Capture the cell that displays the provided text and extract its (X, Y) central coordinate. 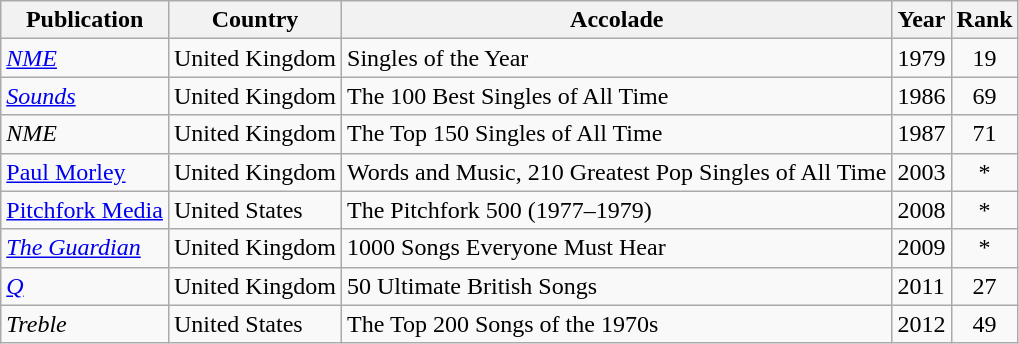
2011 (922, 286)
1979 (922, 58)
Year (922, 20)
2009 (922, 248)
Q (85, 286)
49 (984, 324)
19 (984, 58)
2012 (922, 324)
Singles of the Year (617, 58)
1986 (922, 96)
The Guardian (85, 248)
Rank (984, 20)
1987 (922, 134)
Paul Morley (85, 172)
50 Ultimate British Songs (617, 286)
Accolade (617, 20)
The Top 150 Singles of All Time (617, 134)
2008 (922, 210)
The Top 200 Songs of the 1970s (617, 324)
Words and Music, 210 Greatest Pop Singles of All Time (617, 172)
Sounds (85, 96)
Pitchfork Media (85, 210)
The 100 Best Singles of All Time (617, 96)
71 (984, 134)
Treble (85, 324)
Publication (85, 20)
2003 (922, 172)
1000 Songs Everyone Must Hear (617, 248)
69 (984, 96)
Country (254, 20)
27 (984, 286)
The Pitchfork 500 (1977–1979) (617, 210)
